Locate the cell with the specified text and output its [x, y] center coordinate. 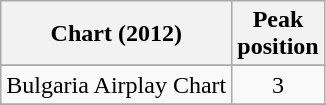
Peakposition [278, 34]
Chart (2012) [116, 34]
Bulgaria Airplay Chart [116, 85]
3 [278, 85]
